Determine the [x, y] coordinate at the center of the cell enclosing the given text.  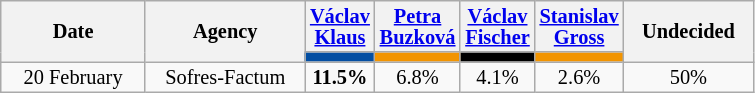
Václav Klaus [340, 26]
11.5% [340, 78]
Date [74, 30]
Petra Buzková [418, 26]
2.6% [580, 78]
Undecided [689, 30]
Sofres-Factum [225, 78]
20 February [74, 78]
Agency [225, 30]
Václav Fischer [497, 26]
50% [689, 78]
4.1% [497, 78]
Stanislav Gross [580, 26]
6.8% [418, 78]
